Locate the cell with the specified text and output its [X, Y] center coordinate. 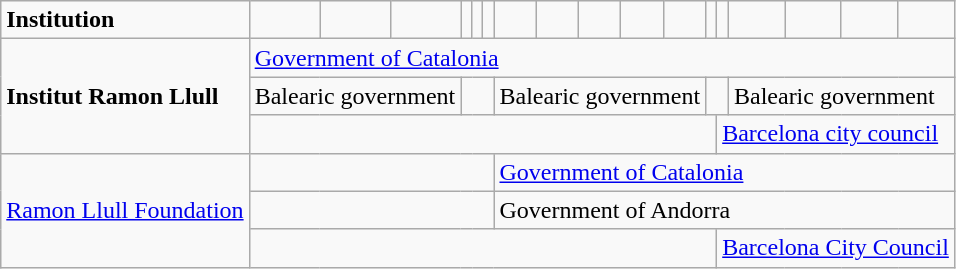
Institut Ramon Llull [125, 96]
Barcelona city council [836, 134]
Barcelona City Council [836, 248]
Government of Andorra [724, 210]
Ramon Llull Foundation [125, 210]
Institution [125, 20]
